Pinpoint the cell where the given text exists, returning its (X, Y) midpoint coordinate. 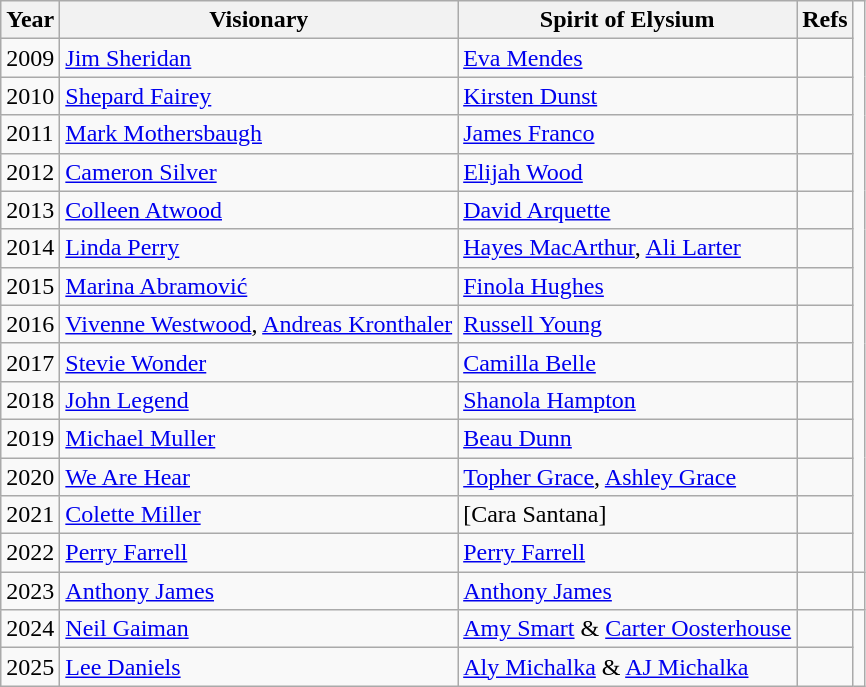
Hayes MacArthur, Ali Larter (628, 248)
Elijah Wood (628, 172)
Beau Dunn (628, 438)
We Are Hear (259, 477)
2010 (30, 96)
James Franco (628, 134)
2023 (30, 591)
2024 (30, 629)
2018 (30, 400)
Visionary (259, 20)
Neil Gaiman (259, 629)
2021 (30, 515)
2014 (30, 248)
Shanola Hampton (628, 400)
Camilla Belle (628, 362)
Cameron Silver (259, 172)
2019 (30, 438)
Lee Daniels (259, 667)
Colleen Atwood (259, 210)
Aly Michalka & AJ Michalka (628, 667)
Vivenne Westwood, Andreas Kronthaler (259, 324)
2016 (30, 324)
Colette Miller (259, 515)
2020 (30, 477)
Refs (825, 20)
2013 (30, 210)
Stevie Wonder (259, 362)
[Cara Santana] (628, 515)
Finola Hughes (628, 286)
Year (30, 20)
2015 (30, 286)
Marina Abramović (259, 286)
2022 (30, 553)
Kirsten Dunst (628, 96)
Eva Mendes (628, 58)
Mark Mothersbaugh (259, 134)
2009 (30, 58)
2017 (30, 362)
Topher Grace, Ashley Grace (628, 477)
Shepard Fairey (259, 96)
Michael Muller (259, 438)
2012 (30, 172)
Amy Smart & Carter Oosterhouse (628, 629)
John Legend (259, 400)
David Arquette (628, 210)
Russell Young (628, 324)
2011 (30, 134)
Jim Sheridan (259, 58)
2025 (30, 667)
Linda Perry (259, 248)
Spirit of Elysium (628, 20)
